Output the (x, y) coordinate of the center of the cell containing the given text.  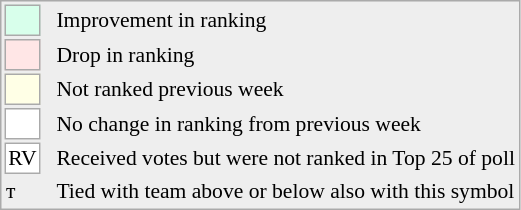
No change in ranking from previous week (286, 124)
Not ranked previous week (286, 90)
т (22, 191)
Tied with team above or below also with this symbol (286, 191)
Drop in ranking (286, 55)
Received votes but were not ranked in Top 25 of poll (286, 158)
Improvement in ranking (286, 20)
RV (22, 158)
